Pinpoint the cell where the given text exists, returning its (X, Y) midpoint coordinate. 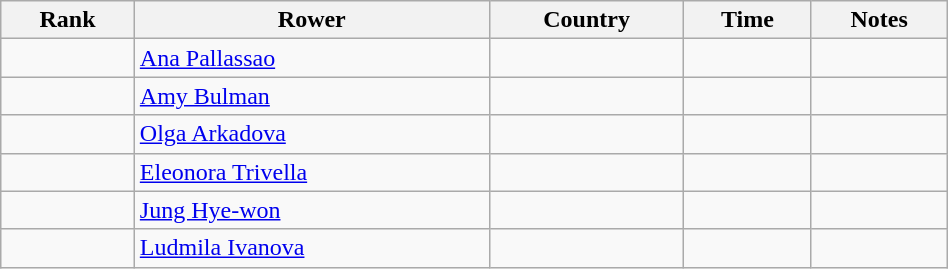
Jung Hye-won (312, 210)
Country (586, 20)
Ana Pallassao (312, 58)
Eleonora Trivella (312, 172)
Notes (879, 20)
Olga Arkadova (312, 134)
Time (748, 20)
Amy Bulman (312, 96)
Rank (68, 20)
Rower (312, 20)
Ludmila Ivanova (312, 248)
